Find where the given text appears and provide that cell's center as [X, Y] coordinate. 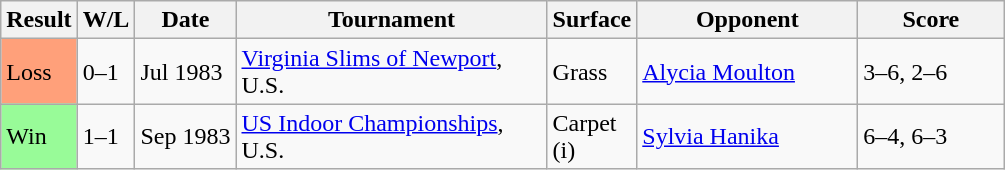
Sylvia Hanika [748, 136]
Virginia Slims of Newport, U.S. [392, 72]
Date [186, 20]
Result [39, 20]
1–1 [106, 136]
3–6, 2–6 [931, 72]
US Indoor Championships, U.S. [392, 136]
Sep 1983 [186, 136]
Surface [592, 20]
Score [931, 20]
Carpet (i) [592, 136]
Grass [592, 72]
6–4, 6–3 [931, 136]
W/L [106, 20]
Loss [39, 72]
0–1 [106, 72]
Jul 1983 [186, 72]
Tournament [392, 20]
Opponent [748, 20]
Alycia Moulton [748, 72]
Win [39, 136]
